Capture the cell that displays the provided text and extract its [x, y] central coordinate. 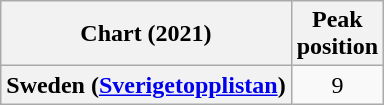
Chart (2021) [146, 34]
9 [337, 85]
Sweden (Sverigetopplistan) [146, 85]
Peakposition [337, 34]
